Capture the cell that displays the provided text and extract its (X, Y) central coordinate. 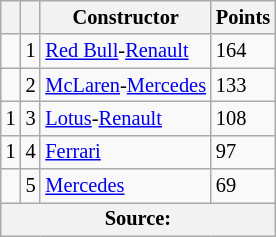
5 (31, 186)
3 (31, 118)
Constructor (125, 17)
Ferrari (125, 152)
Red Bull-Renault (125, 51)
108 (243, 118)
Mercedes (125, 186)
97 (243, 152)
2 (31, 85)
133 (243, 85)
Source: (138, 219)
164 (243, 51)
McLaren-Mercedes (125, 85)
69 (243, 186)
Lotus-Renault (125, 118)
Points (243, 17)
4 (31, 152)
